Extract the [X, Y] coordinate from the center of the cell holding the provided text.  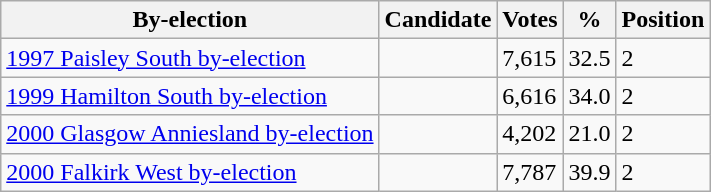
2000 Glasgow Anniesland by-election [190, 134]
% [590, 20]
32.5 [590, 58]
Position [663, 20]
34.0 [590, 96]
7,787 [530, 172]
21.0 [590, 134]
Votes [530, 20]
7,615 [530, 58]
1999 Hamilton South by-election [190, 96]
4,202 [530, 134]
1997 Paisley South by-election [190, 58]
Candidate [438, 20]
6,616 [530, 96]
39.9 [590, 172]
By-election [190, 20]
2000 Falkirk West by-election [190, 172]
